Detect which cell encompasses the target text, then output its (x, y) center coordinate. 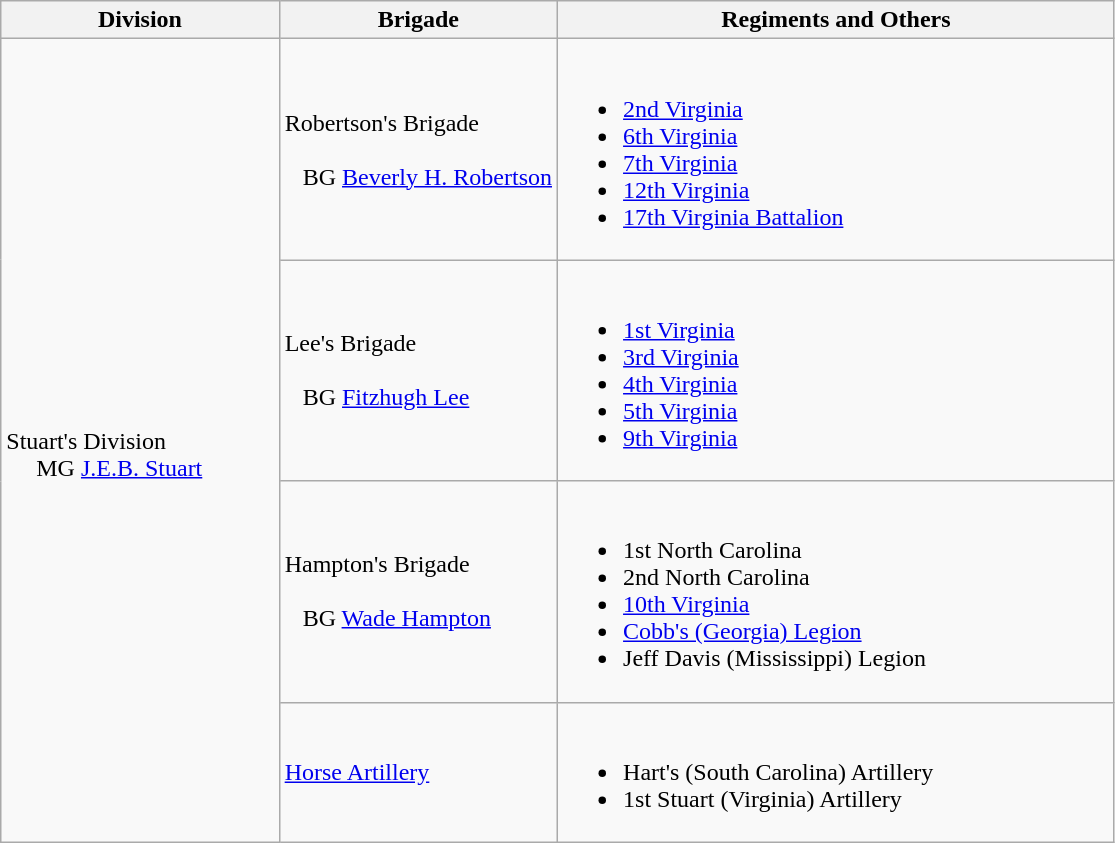
Lee's Brigade BG Fitzhugh Lee (418, 370)
1st North Carolina2nd North Carolina10th VirginiaCobb's (Georgia) LegionJeff Davis (Mississippi) Legion (836, 592)
Hart's (South Carolina) Artillery1st Stuart (Virginia) Artillery (836, 772)
Division (140, 20)
Horse Artillery (418, 772)
2nd Virginia6th Virginia7th Virginia12th Virginia17th Virginia Battalion (836, 150)
Robertson's Brigade BG Beverly H. Robertson (418, 150)
1st Virginia3rd Virginia4th Virginia5th Virginia9th Virginia (836, 370)
Regiments and Others (836, 20)
Stuart's Division MG J.E.B. Stuart (140, 440)
Brigade (418, 20)
Hampton's Brigade BG Wade Hampton (418, 592)
